Detect which cell encompasses the target text, then output its [X, Y] center coordinate. 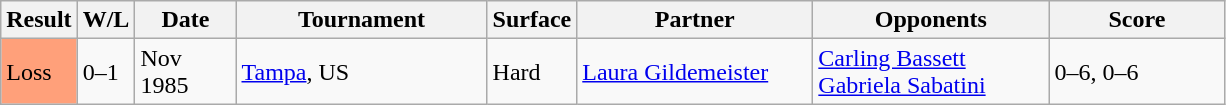
W/L [106, 20]
Partner [695, 20]
Opponents [931, 20]
Hard [532, 72]
Date [186, 20]
Result [39, 20]
Surface [532, 20]
Score [1137, 20]
Tampa, US [362, 72]
Loss [39, 72]
Tournament [362, 20]
Nov 1985 [186, 72]
0–6, 0–6 [1137, 72]
Carling Bassett Gabriela Sabatini [931, 72]
Laura Gildemeister [695, 72]
0–1 [106, 72]
